Provide the [X, Y] coordinate of the cell's center where the given text is located.  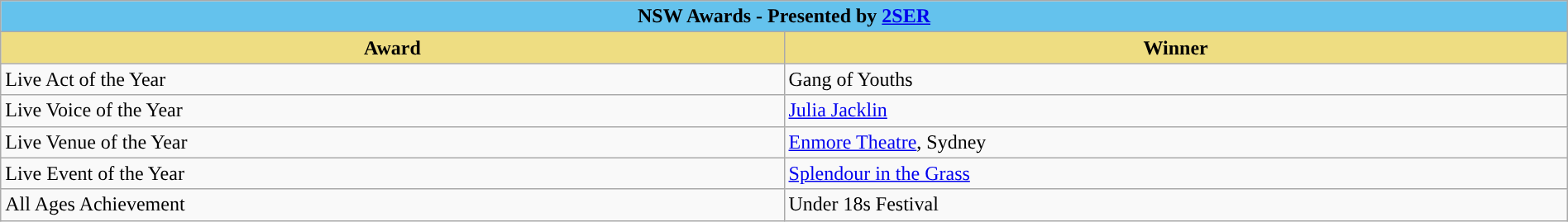
Live Act of the Year [392, 79]
All Ages Achievement [392, 205]
NSW Awards - Presented by 2SER [784, 17]
Winner [1176, 48]
Live Event of the Year [392, 173]
Julia Jacklin [1176, 111]
Enmore Theatre, Sydney [1176, 142]
Under 18s Festival [1176, 205]
Live Voice of the Year [392, 111]
Live Venue of the Year [392, 142]
Gang of Youths [1176, 79]
Splendour in the Grass [1176, 173]
Award [392, 48]
